Find where the given text appears and provide that cell's center as [x, y] coordinate. 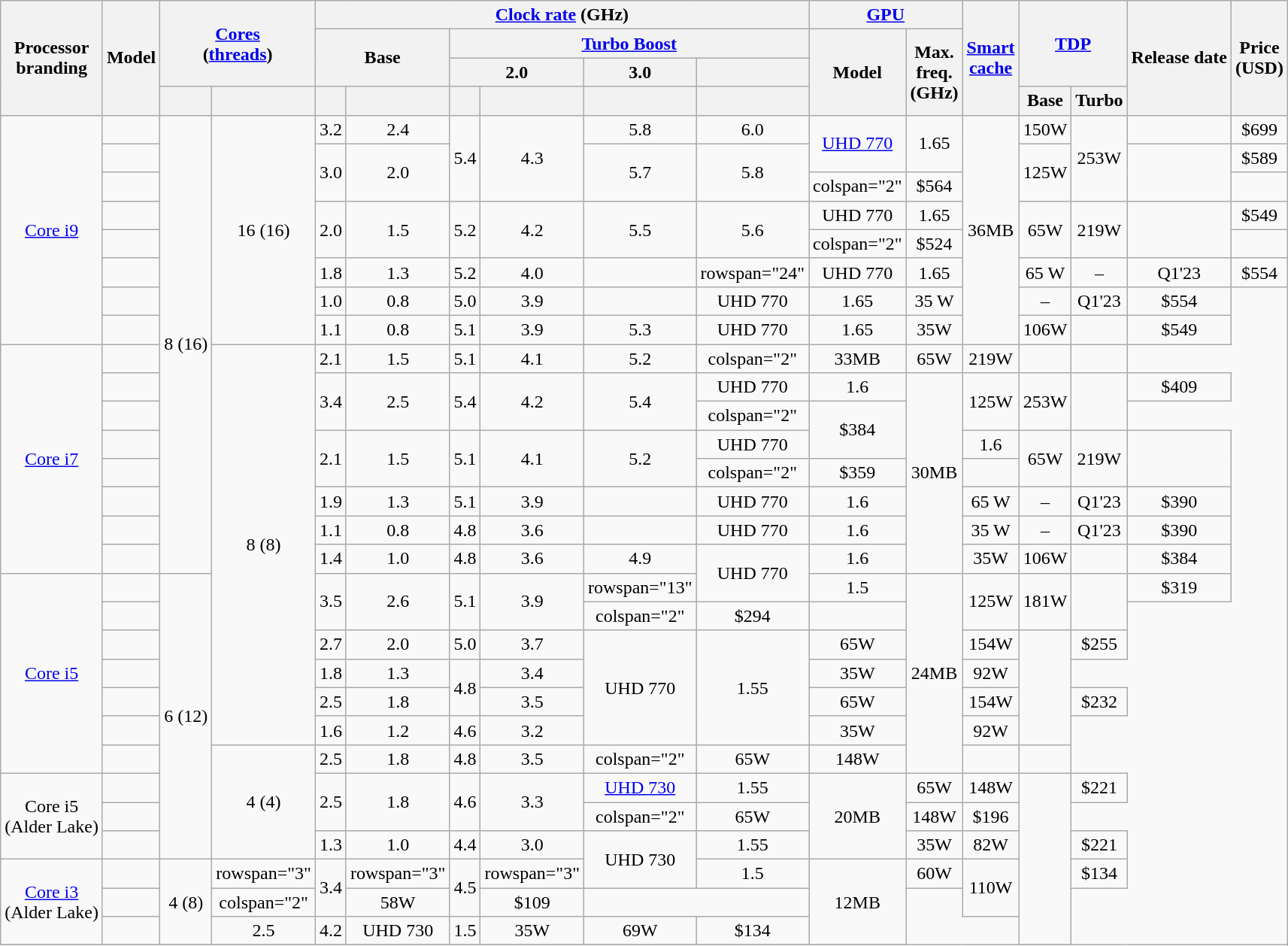
4.5 [465, 888]
150W [1045, 129]
82W [991, 845]
4.4 [465, 845]
Core i3(Alder Lake) [52, 902]
rowspan="13" [640, 587]
Core i9 [52, 229]
$699 [1259, 129]
8 (16) [186, 344]
$524 [934, 244]
24MB [934, 673]
$196 [991, 816]
Max. freq. (GHz) [934, 72]
Turbo Boost [629, 44]
2.6 [398, 602]
$359 [858, 473]
3.3 [532, 802]
$294 [753, 616]
Release date [1179, 58]
$564 [934, 186]
6.0 [753, 129]
58W [398, 902]
Price (USD) [1259, 58]
rowspan="24" [753, 272]
6 (12) [186, 716]
Core i5(Alder Lake) [52, 816]
5.3 [640, 329]
Clock rate (GHz) [562, 15]
$109 [532, 902]
Core i5 [52, 673]
12MB [858, 902]
1.9 [331, 502]
$409 [1179, 387]
36MB [991, 229]
Cores(threads) [238, 44]
4 (4) [264, 802]
Turbo [1099, 101]
16 (16) [264, 229]
3.7 [532, 644]
5.5 [640, 229]
20MB [858, 816]
181W [1045, 602]
4.0 [532, 272]
$319 [1179, 587]
1.2 [398, 730]
110W [991, 888]
5.6 [753, 229]
33MB [858, 359]
GPU [886, 15]
Core i7 [52, 459]
30MB [934, 473]
2.4 [398, 129]
69W [640, 931]
$232 [1099, 702]
$255 [1099, 644]
TDP [1073, 44]
4.9 [640, 559]
1.4 [331, 559]
60W [934, 874]
8 (8) [264, 544]
Processorbranding [52, 58]
2.7 [331, 644]
4.3 [532, 158]
$589 [1259, 158]
4 (8) [186, 902]
5.7 [640, 172]
Smartcache [991, 58]
